Identify which cell holds the provided text, then report its (X, Y) central coordinate. 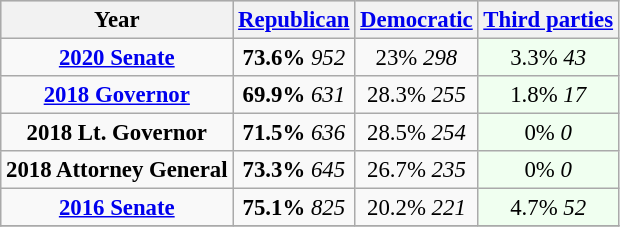
20.2% 221 (416, 208)
2018 Governor (117, 95)
3.3% 43 (548, 58)
69.9% 631 (294, 95)
Year (117, 20)
2020 Senate (117, 58)
75.1% 825 (294, 208)
2016 Senate (117, 208)
73.6% 952 (294, 58)
71.5% 636 (294, 133)
28.3% 255 (416, 95)
73.3% 645 (294, 170)
28.5% 254 (416, 133)
23% 298 (416, 58)
1.8% 17 (548, 95)
2018 Lt. Governor (117, 133)
2018 Attorney General (117, 170)
4.7% 52 (548, 208)
Republican (294, 20)
26.7% 235 (416, 170)
Democratic (416, 20)
Third parties (548, 20)
